Pinpoint the cell where the given text exists, returning its [X, Y] midpoint coordinate. 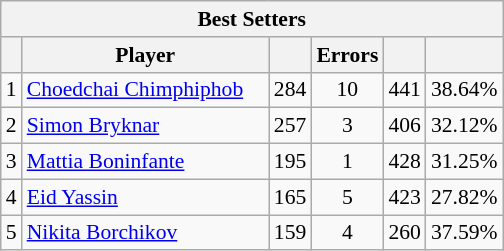
260 [404, 233]
284 [290, 90]
Best Setters [252, 19]
10 [347, 90]
32.12% [464, 126]
38.64% [464, 90]
Nikita Borchikov [146, 233]
27.82% [464, 197]
Errors [347, 55]
Mattia Boninfante [146, 162]
257 [290, 126]
Player [146, 55]
Simon Bryknar [146, 126]
159 [290, 233]
441 [404, 90]
2 [12, 126]
165 [290, 197]
423 [404, 197]
406 [404, 126]
Choedchai Chimphiphob [146, 90]
Eid Yassin [146, 197]
31.25% [464, 162]
195 [290, 162]
37.59% [464, 233]
428 [404, 162]
